Search for the cell housing the specified text and yield its (x, y) center coordinate. 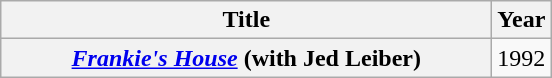
Title (246, 20)
Frankie's House (with Jed Leiber) (246, 58)
Year (522, 20)
1992 (522, 58)
